For the text-containing cell, return its midpoint in (x, y) coordinate format. 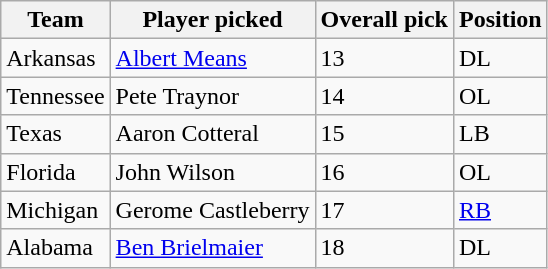
18 (384, 248)
LB (500, 134)
Aaron Cotteral (212, 134)
15 (384, 134)
Alabama (56, 248)
Arkansas (56, 58)
17 (384, 210)
Player picked (212, 20)
John Wilson (212, 172)
13 (384, 58)
Pete Traynor (212, 96)
Overall pick (384, 20)
Albert Means (212, 58)
14 (384, 96)
Ben Brielmaier (212, 248)
Gerome Castleberry (212, 210)
RB (500, 210)
Tennessee (56, 96)
Texas (56, 134)
Florida (56, 172)
Position (500, 20)
Michigan (56, 210)
16 (384, 172)
Team (56, 20)
